From the cell containing the given text, extract its center point as [x, y] coordinate. 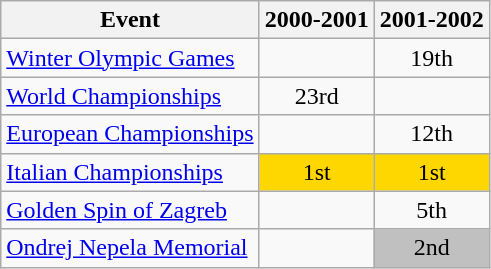
Golden Spin of Zagreb [130, 210]
5th [432, 210]
Italian Championships [130, 172]
2nd [432, 248]
19th [432, 58]
World Championships [130, 96]
Winter Olympic Games [130, 58]
12th [432, 134]
Event [130, 20]
23rd [316, 96]
2000-2001 [316, 20]
Ondrej Nepela Memorial [130, 248]
2001-2002 [432, 20]
European Championships [130, 134]
